Detect which cell encompasses the target text, then output its [X, Y] center coordinate. 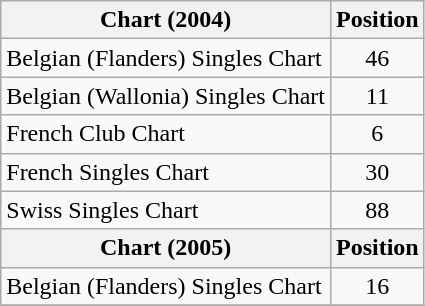
88 [377, 210]
Chart (2004) [166, 20]
11 [377, 96]
French Club Chart [166, 134]
6 [377, 134]
46 [377, 58]
Swiss Singles Chart [166, 210]
16 [377, 286]
Belgian (Wallonia) Singles Chart [166, 96]
French Singles Chart [166, 172]
Chart (2005) [166, 248]
30 [377, 172]
